Scan for the cell matching the given text and deliver its [x, y] coordinate at center. 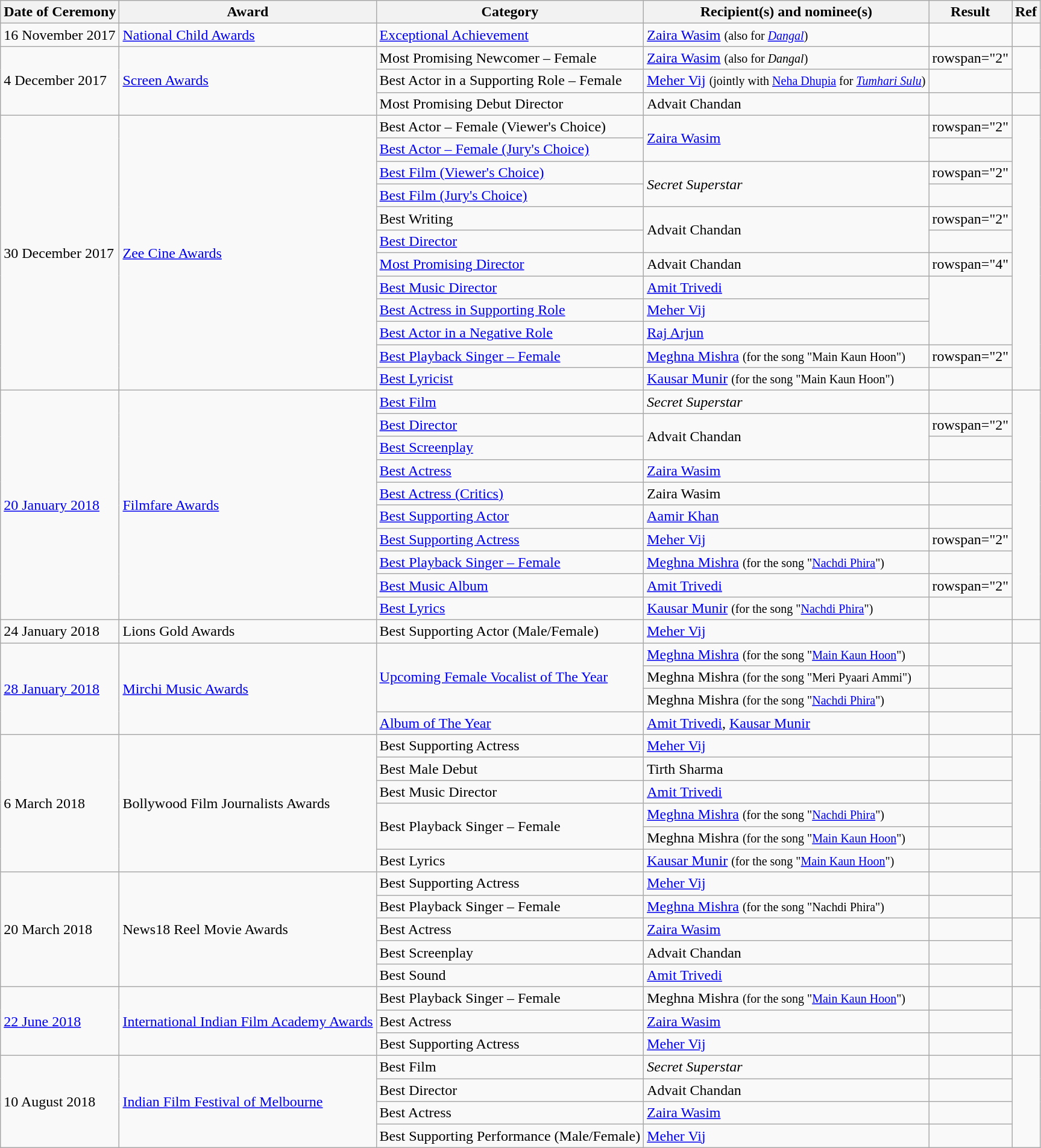
Upcoming Female Vocalist of The Year [510, 677]
Best Actor in a Negative Role [510, 333]
30 December 2017 [60, 253]
Date of Ceremony [60, 12]
Award [248, 12]
Meghna Mishra (for the song "Meri Pyaari Ammi") [786, 677]
Zee Cine Awards [248, 253]
22 June 2018 [60, 1021]
Best Lyricist [510, 379]
International Indian Film Academy Awards [248, 1021]
Meher Vij (jointly with Neha Dhupia for Tumhari Sulu) [786, 81]
Best Film (Viewer's Choice) [510, 172]
Raj Arjun [786, 333]
Most Promising Debut Director [510, 104]
Best Music Album [510, 585]
Best Male Debut [510, 769]
Exceptional Achievement [510, 35]
Best Film (Jury's Choice) [510, 195]
Result [970, 12]
Amit Trivedi, Kausar Munir [786, 723]
Best Actor in a Supporting Role – Female [510, 81]
16 November 2017 [60, 35]
Screen Awards [248, 81]
Best Actor – Female (Viewer's Choice) [510, 127]
Ref [1026, 12]
Best Actress in Supporting Role [510, 310]
Filmfare Awards [248, 505]
Recipient(s) and nominee(s) [786, 12]
Most Promising Newcomer – Female [510, 58]
Best Actor – Female (Jury's Choice) [510, 149]
Best Supporting Actor (Male/Female) [510, 631]
Kausar Munir (for the song "Nachdi Phira") [786, 608]
20 January 2018 [60, 505]
Best Supporting Actor [510, 516]
Indian Film Festival of Melbourne [248, 1102]
20 March 2018 [60, 929]
Bollywood Film Journalists Awards [248, 803]
News18 Reel Movie Awards [248, 929]
Best Supporting Performance (Male/Female) [510, 1136]
Best Sound [510, 975]
rowspan="4" [970, 264]
Aamir Khan [786, 516]
Album of The Year [510, 723]
Tirth Sharma [786, 769]
6 March 2018 [60, 803]
28 January 2018 [60, 688]
Category [510, 12]
Best Writing [510, 218]
National Child Awards [248, 35]
Lions Gold Awards [248, 631]
Most Promising Director [510, 264]
4 December 2017 [60, 81]
Mirchi Music Awards [248, 688]
10 August 2018 [60, 1102]
Best Actress (Critics) [510, 494]
24 January 2018 [60, 631]
